For the text-containing cell, return its midpoint in [x, y] coordinate format. 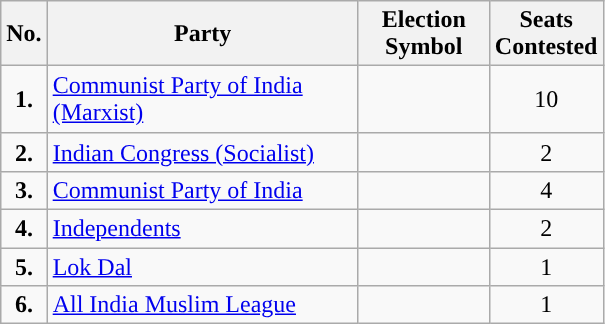
Election Symbol [424, 34]
3. [24, 190]
Indian Congress (Socialist) [202, 152]
2. [24, 152]
No. [24, 34]
Seats Contested [546, 34]
Lok Dal [202, 267]
Independents [202, 228]
1. [24, 100]
Communist Party of India [202, 190]
4 [546, 190]
6. [24, 305]
Communist Party of India (Marxist) [202, 100]
10 [546, 100]
Party [202, 34]
All India Muslim League [202, 305]
4. [24, 228]
5. [24, 267]
